Search for the cell housing the specified text and yield its (x, y) center coordinate. 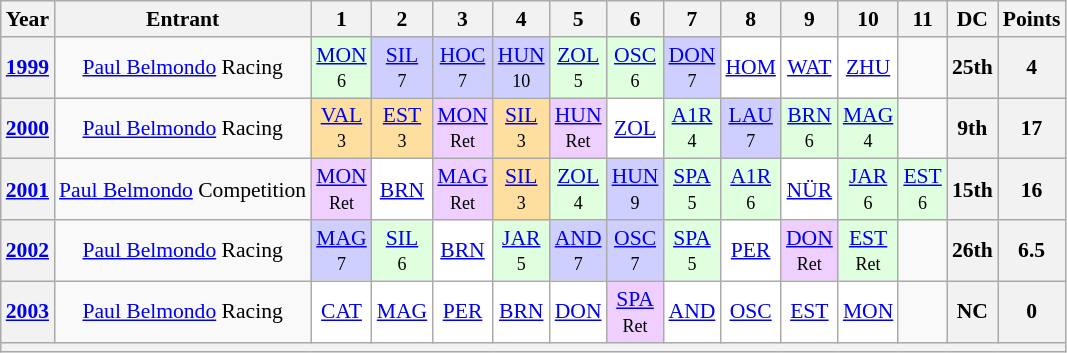
5 (578, 19)
ZHU (868, 68)
6.5 (1032, 250)
ZOL4 (578, 190)
MON6 (342, 68)
ZOL5 (578, 68)
WAT (810, 68)
ESTRet (868, 250)
Paul Belmondo Competition (182, 190)
JAR6 (868, 190)
7 (692, 19)
DON (578, 312)
MON (868, 312)
1999 (28, 68)
0 (1032, 312)
15th (972, 190)
9th (972, 128)
DC (972, 19)
MAG4 (868, 128)
EST3 (402, 128)
HOC7 (462, 68)
MAGRet (462, 190)
BRN6 (810, 128)
Points (1032, 19)
HOM (750, 68)
HUNRet (578, 128)
SIL6 (402, 250)
OSC (750, 312)
3 (462, 19)
CAT (342, 312)
LAU7 (750, 128)
16 (1032, 190)
Year (28, 19)
HUN9 (636, 190)
1 (342, 19)
JAR5 (522, 250)
17 (1032, 128)
SIL7 (402, 68)
DONRet (810, 250)
10 (868, 19)
VAL3 (342, 128)
ZOL (636, 128)
MAG7 (342, 250)
Entrant (182, 19)
2002 (28, 250)
2001 (28, 190)
9 (810, 19)
8 (750, 19)
OSC6 (636, 68)
A1R6 (750, 190)
NÜR (810, 190)
26th (972, 250)
DON7 (692, 68)
OSC7 (636, 250)
A1R4 (692, 128)
2 (402, 19)
2003 (28, 312)
AND (692, 312)
6 (636, 19)
NC (972, 312)
AND7 (578, 250)
25th (972, 68)
2000 (28, 128)
EST (810, 312)
11 (922, 19)
SPARet (636, 312)
HUN10 (522, 68)
EST6 (922, 190)
MAG (402, 312)
